Extract the [X, Y] coordinate from the center of the cell holding the provided text.  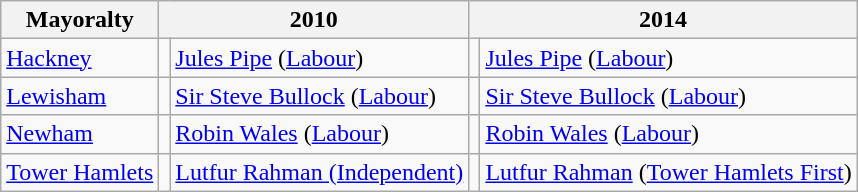
Mayoralty [80, 20]
Newham [80, 134]
Tower Hamlets [80, 172]
Hackney [80, 58]
2014 [663, 20]
Lewisham [80, 96]
Lutfur Rahman (Independent) [320, 172]
2010 [314, 20]
Lutfur Rahman (Tower Hamlets First) [668, 172]
